Find where the given text appears and provide that cell's center as (X, Y) coordinate. 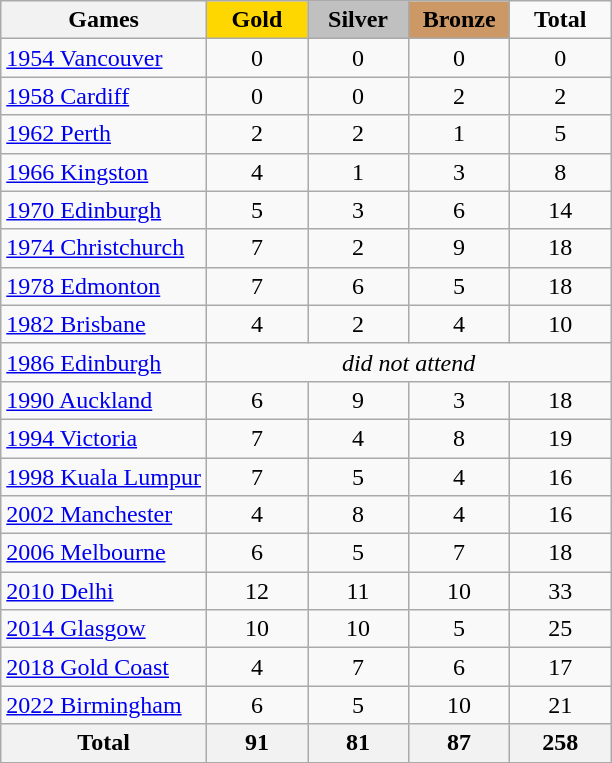
33 (560, 591)
Bronze (460, 20)
11 (358, 591)
12 (256, 591)
1998 Kuala Lumpur (104, 477)
Games (104, 20)
1978 Edmonton (104, 286)
2006 Melbourne (104, 553)
1982 Brisbane (104, 324)
1958 Cardiff (104, 96)
1962 Perth (104, 134)
14 (560, 210)
21 (560, 705)
19 (560, 438)
258 (560, 743)
1970 Edinburgh (104, 210)
2002 Manchester (104, 515)
1990 Auckland (104, 400)
1986 Edinburgh (104, 362)
2018 Gold Coast (104, 667)
2010 Delhi (104, 591)
87 (460, 743)
17 (560, 667)
1994 Victoria (104, 438)
1966 Kingston (104, 172)
Silver (358, 20)
91 (256, 743)
2022 Birmingham (104, 705)
did not attend (408, 362)
1954 Vancouver (104, 58)
Gold (256, 20)
1974 Christchurch (104, 248)
25 (560, 629)
2014 Glasgow (104, 629)
81 (358, 743)
